From the cell containing the given text, extract its center point as (X, Y) coordinate. 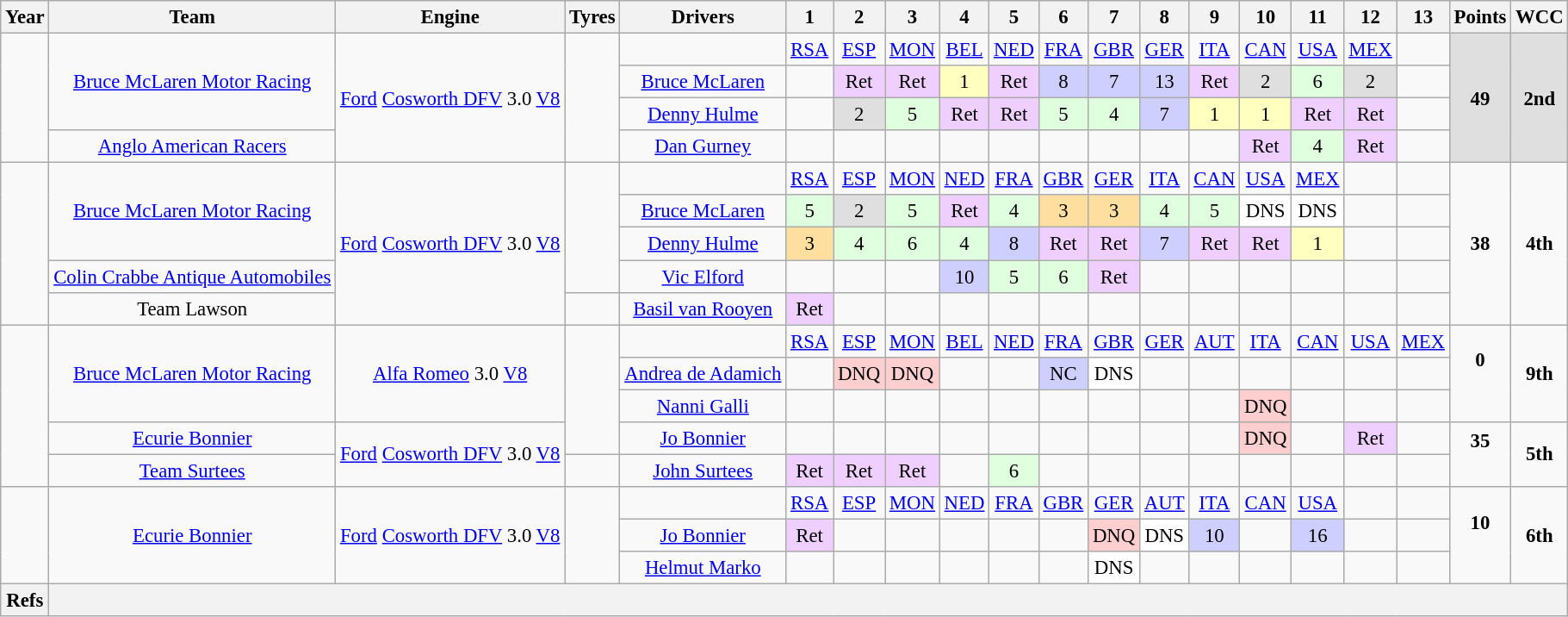
49 (1479, 98)
Engine (450, 17)
4th (1540, 244)
Tyres (592, 17)
Dan Gurney (703, 146)
Alfa Romeo 3.0 V8 (450, 374)
Basil van Rooyen (703, 308)
9th (1540, 374)
Nanni Galli (703, 406)
38 (1479, 244)
Refs (25, 601)
Team Surtees (193, 471)
16 (1317, 535)
Andrea de Adamich (703, 373)
0 (1479, 374)
12 (1371, 17)
Vic Elford (703, 277)
35 (1479, 455)
Drivers (703, 17)
11 (1317, 17)
9 (1214, 17)
John Surtees (703, 471)
Anglo American Racers (193, 146)
Team (193, 17)
NC (1063, 373)
Helmut Marko (703, 568)
5th (1540, 455)
Year (25, 17)
Colin Crabbe Antique Automobiles (193, 277)
Points (1479, 17)
WCC (1540, 17)
2nd (1540, 98)
Team Lawson (193, 308)
6th (1540, 536)
